Pinpoint the cell where the given text exists, returning its (X, Y) midpoint coordinate. 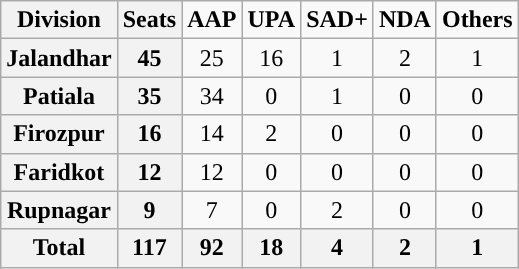
Faridkot (59, 172)
Seats (149, 20)
34 (212, 96)
Total (59, 248)
Division (59, 20)
18 (272, 248)
AAP (212, 20)
NDA (404, 20)
4 (338, 248)
92 (212, 248)
Jalandhar (59, 58)
Rupnagar (59, 210)
Others (477, 20)
35 (149, 96)
14 (212, 134)
117 (149, 248)
Patiala (59, 96)
45 (149, 58)
9 (149, 210)
7 (212, 210)
SAD+ (338, 20)
25 (212, 58)
UPA (272, 20)
Firozpur (59, 134)
